Return the [X, Y] coordinate for the center point of the cell that contains the specified text.  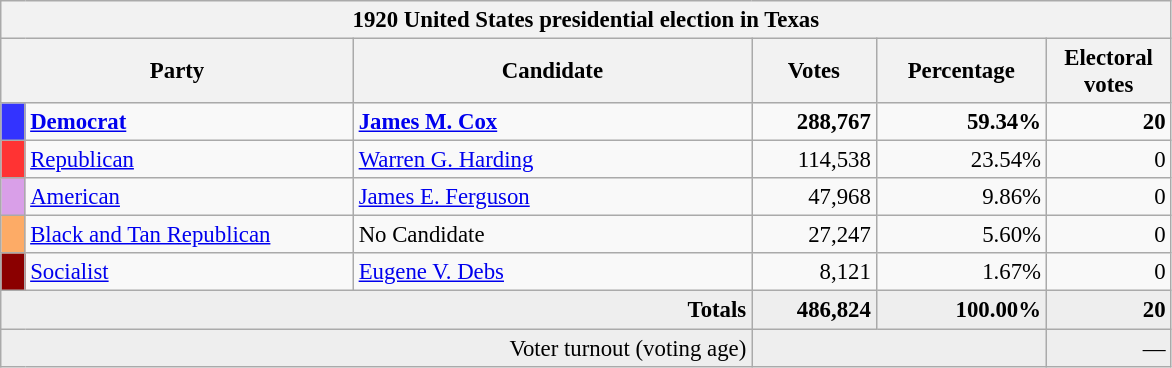
1.67% [961, 273]
Votes [814, 72]
Totals [376, 310]
Warren G. Harding [552, 160]
1920 United States presidential election in Texas [586, 20]
Socialist [189, 273]
59.34% [961, 122]
47,968 [814, 197]
Republican [189, 160]
Candidate [552, 72]
Voter turnout (voting age) [376, 348]
100.00% [961, 310]
288,767 [814, 122]
9.86% [961, 197]
8,121 [814, 273]
Percentage [961, 72]
27,247 [814, 235]
James M. Cox [552, 122]
— [1108, 348]
Party [178, 72]
Electoral votes [1108, 72]
American [189, 197]
Democrat [189, 122]
23.54% [961, 160]
486,824 [814, 310]
5.60% [961, 235]
James E. Ferguson [552, 197]
114,538 [814, 160]
Eugene V. Debs [552, 273]
No Candidate [552, 235]
Black and Tan Republican [189, 235]
